Pinpoint the cell where the given text exists, returning its [x, y] midpoint coordinate. 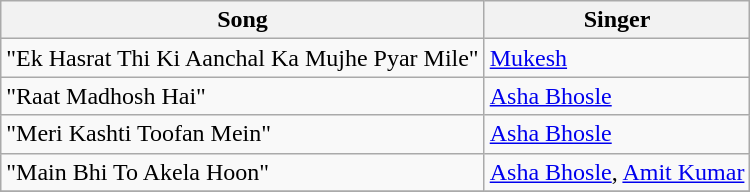
"Meri Kashti Toofan Mein" [242, 134]
"Raat Madhosh Hai" [242, 96]
"Main Bhi To Akela Hoon" [242, 172]
Singer [617, 20]
Song [242, 20]
Asha Bhosle, Amit Kumar [617, 172]
"Ek Hasrat Thi Ki Aanchal Ka Mujhe Pyar Mile" [242, 58]
Mukesh [617, 58]
